Identify which cell holds the provided text, then report its (x, y) central coordinate. 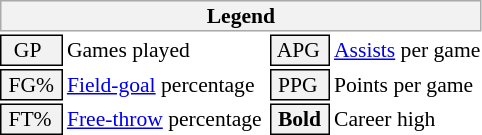
PPG (300, 85)
Points per game (408, 85)
Assists per game (408, 50)
APG (300, 50)
Games played (166, 50)
Legend (241, 16)
FG% (31, 85)
GP (31, 50)
Field-goal percentage (166, 85)
